Provide the [X, Y] coordinate of the cell's center where the given text is located.  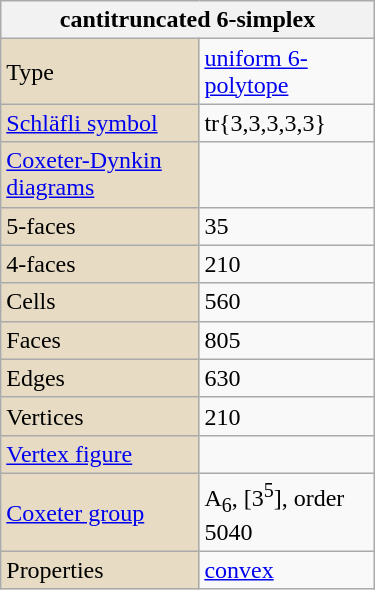
Coxeter-Dynkin diagrams [100, 174]
630 [286, 378]
4-faces [100, 264]
560 [286, 302]
Faces [100, 340]
A6, [35], order 5040 [286, 512]
uniform 6-polytope [286, 72]
convex [286, 570]
tr{3,3,3,3,3} [286, 123]
Vertices [100, 416]
Coxeter group [100, 512]
Edges [100, 378]
Properties [100, 570]
5-faces [100, 226]
Cells [100, 302]
Schläfli symbol [100, 123]
35 [286, 226]
Type [100, 72]
cantitruncated 6-simplex [188, 20]
805 [286, 340]
Vertex figure [100, 454]
